From the cell containing the given text, extract its center point as (x, y) coordinate. 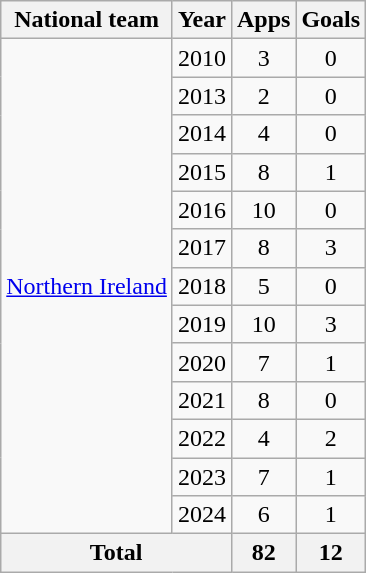
2021 (202, 400)
12 (331, 553)
Northern Ireland (87, 286)
2018 (202, 286)
2013 (202, 96)
Total (116, 553)
Apps (263, 20)
2016 (202, 210)
6 (263, 515)
5 (263, 286)
2010 (202, 58)
82 (263, 553)
Year (202, 20)
Goals (331, 20)
2024 (202, 515)
2020 (202, 362)
2015 (202, 172)
2019 (202, 324)
2014 (202, 134)
National team (87, 20)
2023 (202, 477)
2022 (202, 438)
2017 (202, 248)
